Capture the cell that displays the provided text and extract its [X, Y] central coordinate. 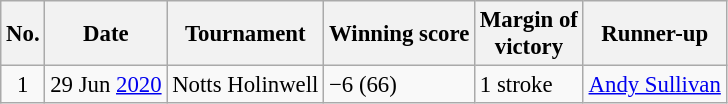
Tournament [246, 34]
Runner-up [654, 34]
Margin ofvictory [530, 34]
Winning score [400, 34]
29 Jun 2020 [106, 85]
Andy Sullivan [654, 85]
Notts Holinwell [246, 85]
−6 (66) [400, 85]
1 stroke [530, 85]
1 [23, 85]
Date [106, 34]
No. [23, 34]
